From the cell containing the given text, extract its center point as [x, y] coordinate. 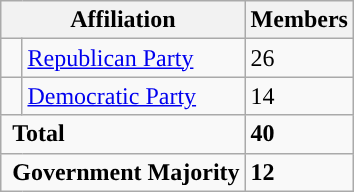
40 [299, 134]
Affiliation [123, 20]
Total [123, 134]
12 [299, 172]
Democratic Party [134, 96]
Republican Party [134, 58]
Government Majority [123, 172]
26 [299, 58]
14 [299, 96]
Members [299, 20]
